Extract the [X, Y] coordinate from the center of the cell holding the provided text.  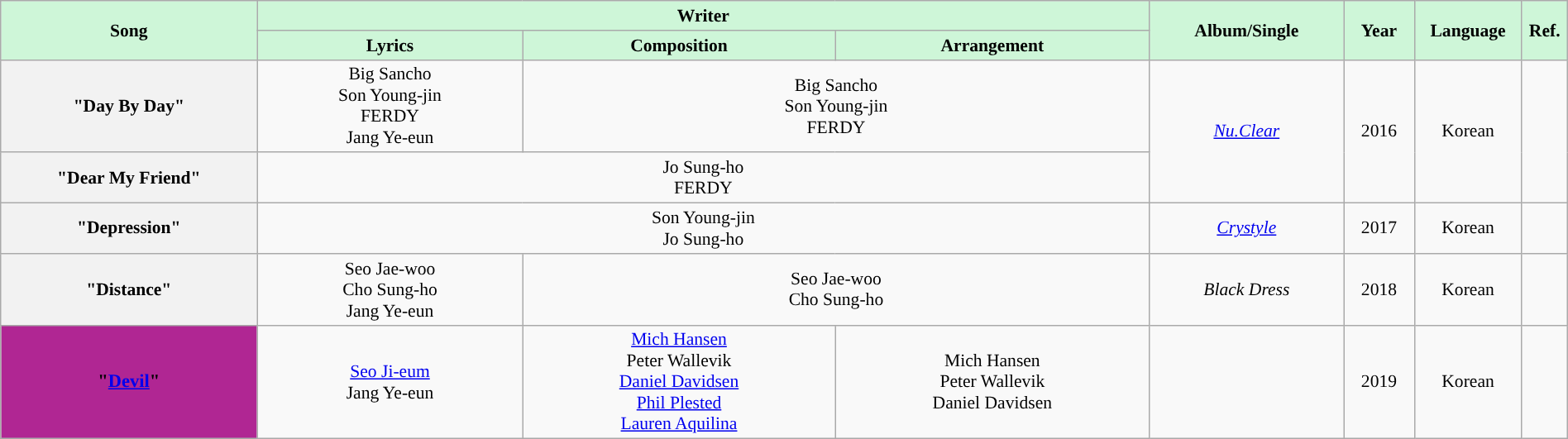
Crystyle [1247, 228]
Seo Ji-eum Jang Ye-eun [390, 382]
2019 [1379, 382]
Jo Sung-ho FERDY [703, 177]
"Dear My Friend" [129, 177]
Black Dress [1247, 289]
Big Sancho Son Young-jin FERDY Jang Ye-eun [390, 106]
Year [1379, 30]
"Day By Day" [129, 106]
2018 [1379, 289]
"Distance" [129, 289]
Song [129, 30]
"Devil" [129, 382]
Mich HansenPeter WallevikDaniel DavidsenPhil PlestedLauren Aquilina [679, 382]
Seo Jae-woo Cho Sung-ho [836, 289]
Seo Jae-woo Cho Sung-ho Jang Ye-eun [390, 289]
2017 [1379, 228]
Mich HansenPeter WallevikDaniel Davidsen [992, 382]
Writer [703, 16]
"Depression" [129, 228]
2016 [1379, 131]
Nu.Clear [1247, 131]
Son Young-jin Jo Sung-ho [703, 228]
Language [1468, 30]
Big Sancho Son Young-jin FERDY [836, 106]
Composition [679, 45]
Arrangement [992, 45]
Ref. [1545, 30]
Lyrics [390, 45]
Album/Single [1247, 30]
